Capture the cell that displays the provided text and extract its (x, y) central coordinate. 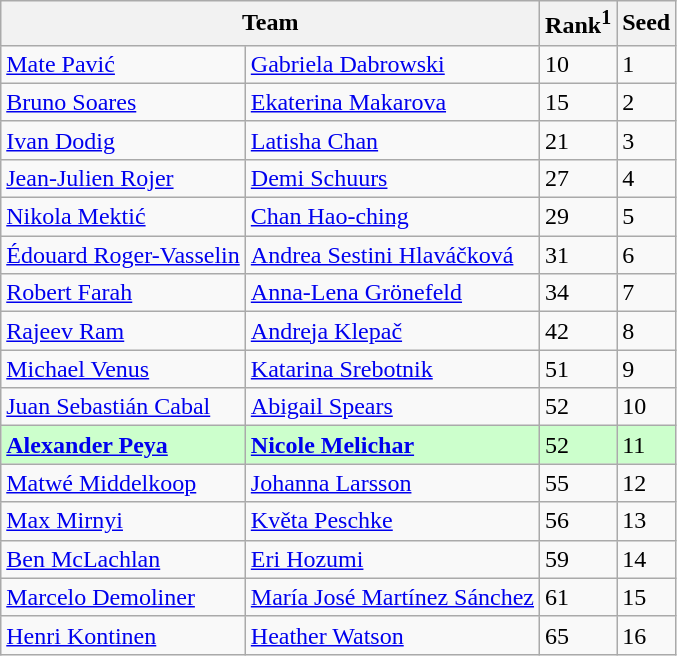
Rank1 (578, 24)
34 (578, 293)
Max Mirnyi (124, 521)
Chan Hao-ching (392, 217)
9 (646, 369)
Latisha Chan (392, 140)
Květa Peschke (392, 521)
31 (578, 255)
Matwé Middelkoop (124, 483)
6 (646, 255)
14 (646, 559)
Rajeev Ram (124, 331)
2 (646, 102)
65 (578, 635)
59 (578, 559)
Ben McLachlan (124, 559)
Henri Kontinen (124, 635)
Heather Watson (392, 635)
Ekaterina Makarova (392, 102)
61 (578, 597)
Marcelo Demoliner (124, 597)
16 (646, 635)
Ivan Dodig (124, 140)
7 (646, 293)
13 (646, 521)
Édouard Roger-Vasselin (124, 255)
Nicole Melichar (392, 445)
Anna-Lena Grönefeld (392, 293)
56 (578, 521)
Katarina Srebotnik (392, 369)
María José Martínez Sánchez (392, 597)
8 (646, 331)
Andreja Klepač (392, 331)
Juan Sebastián Cabal (124, 407)
Demi Schuurs (392, 178)
21 (578, 140)
4 (646, 178)
55 (578, 483)
12 (646, 483)
42 (578, 331)
Abigail Spears (392, 407)
3 (646, 140)
51 (578, 369)
1 (646, 64)
Andrea Sestini Hlaváčková (392, 255)
Bruno Soares (124, 102)
Michael Venus (124, 369)
Mate Pavić (124, 64)
Eri Hozumi (392, 559)
Alexander Peya (124, 445)
Robert Farah (124, 293)
29 (578, 217)
27 (578, 178)
Jean-Julien Rojer (124, 178)
Seed (646, 24)
5 (646, 217)
Johanna Larsson (392, 483)
11 (646, 445)
Gabriela Dabrowski (392, 64)
Nikola Mektić (124, 217)
Team (270, 24)
